Provide the (x, y) coordinate of the cell's center where the given text is located.  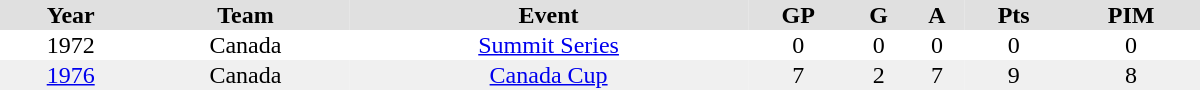
Event (548, 15)
G (879, 15)
1976 (70, 75)
Team (245, 15)
Canada Cup (548, 75)
A (937, 15)
1972 (70, 45)
PIM (1131, 15)
8 (1131, 75)
9 (1014, 75)
Summit Series (548, 45)
2 (879, 75)
Pts (1014, 15)
Year (70, 15)
GP (798, 15)
